Capture the cell that displays the provided text and extract its (X, Y) central coordinate. 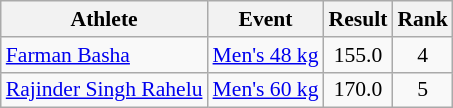
4 (422, 55)
Rajinder Singh Rahelu (104, 90)
Farman Basha (104, 55)
Event (266, 19)
Men's 48 kg (266, 55)
Rank (422, 19)
155.0 (358, 55)
Result (358, 19)
5 (422, 90)
170.0 (358, 90)
Athlete (104, 19)
Men's 60 kg (266, 90)
